Provide the (X, Y) coordinate of the cell's center where the given text is located.  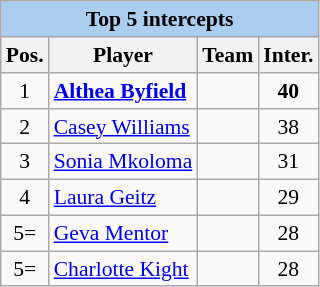
Casey Williams (124, 126)
Team (228, 55)
Laura Geitz (124, 197)
40 (288, 91)
Top 5 intercepts (160, 19)
4 (25, 197)
1 (25, 91)
Geva Mentor (124, 233)
Pos. (25, 55)
31 (288, 162)
Inter. (288, 55)
2 (25, 126)
29 (288, 197)
3 (25, 162)
Althea Byfield (124, 91)
Player (124, 55)
Charlotte Kight (124, 269)
38 (288, 126)
Sonia Mkoloma (124, 162)
